Locate the cell with the specified text and output its (X, Y) center coordinate. 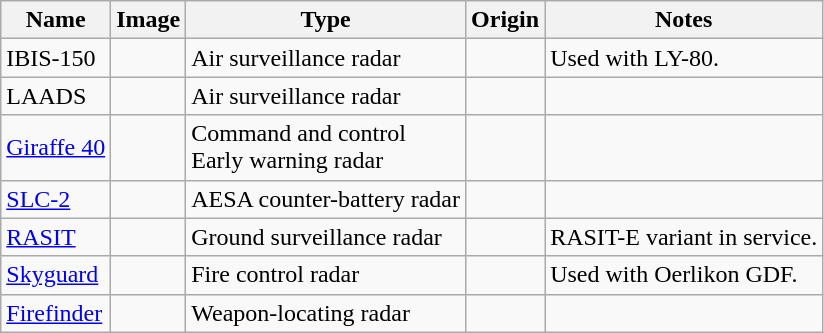
Skyguard (56, 275)
Firefinder (56, 313)
Used with LY-80. (684, 58)
Fire control radar (326, 275)
RASIT (56, 237)
Image (148, 20)
AESA counter-battery radar (326, 199)
Command and controlEarly warning radar (326, 148)
RASIT-E variant in service. (684, 237)
Weapon-locating radar (326, 313)
Giraffe 40 (56, 148)
Used with Oerlikon GDF. (684, 275)
IBIS-150 (56, 58)
Origin (506, 20)
Name (56, 20)
Ground surveillance radar (326, 237)
Type (326, 20)
Notes (684, 20)
LAADS (56, 96)
SLC-2 (56, 199)
